Search for the cell housing the specified text and yield its [X, Y] center coordinate. 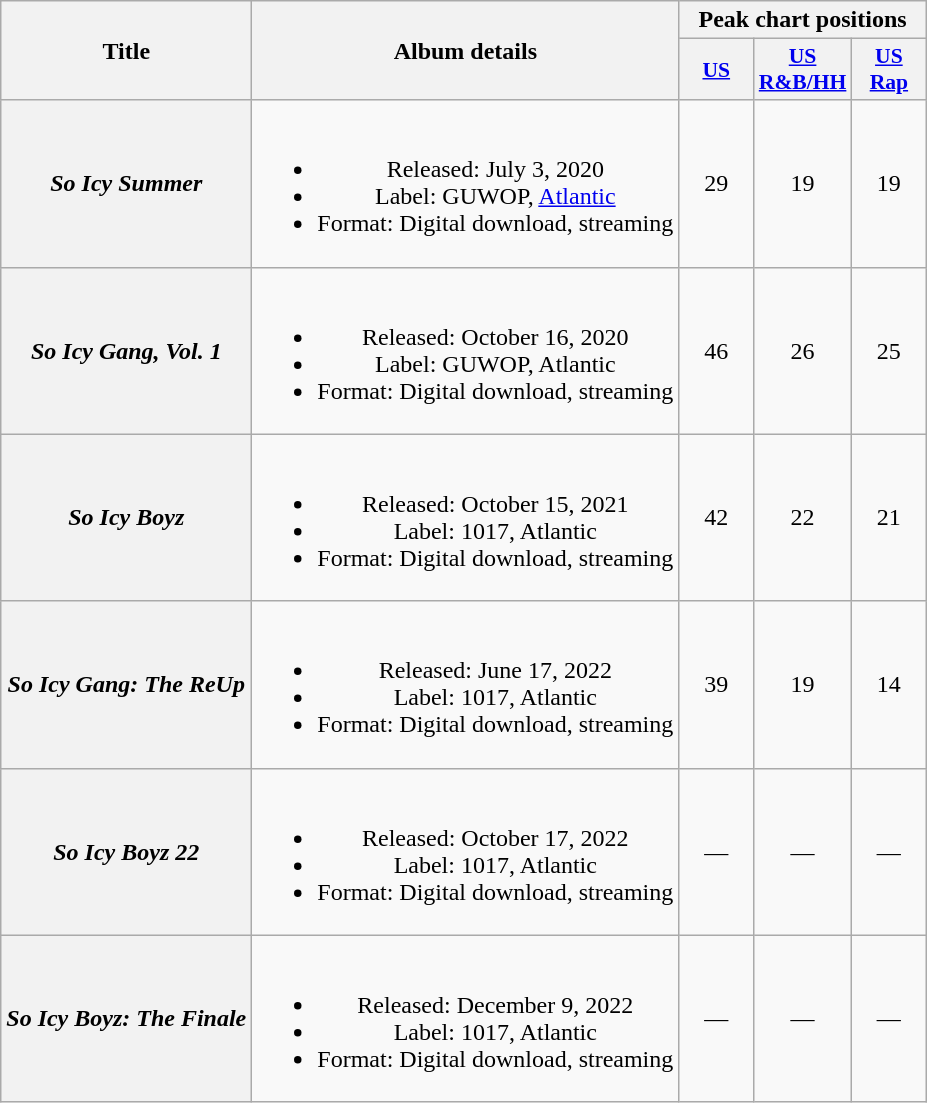
25 [888, 350]
Album details [466, 50]
So Icy Boyz 22 [126, 852]
39 [716, 684]
Released: October 15, 2021Label: 1017, AtlanticFormat: Digital download, streaming [466, 518]
14 [888, 684]
22 [803, 518]
46 [716, 350]
USR&B/HH [803, 70]
So Icy Gang: The ReUp [126, 684]
21 [888, 518]
29 [716, 184]
US [716, 70]
Title [126, 50]
So Icy Boyz [126, 518]
USRap [888, 70]
Released: June 17, 2022Label: 1017, AtlanticFormat: Digital download, streaming [466, 684]
Released: July 3, 2020Label: GUWOP, AtlanticFormat: Digital download, streaming [466, 184]
So Icy Summer [126, 184]
Released: October 16, 2020Label: GUWOP, AtlanticFormat: Digital download, streaming [466, 350]
26 [803, 350]
So Icy Gang, Vol. 1 [126, 350]
Released: October 17, 2022Label: 1017, AtlanticFormat: Digital download, streaming [466, 852]
42 [716, 518]
So Icy Boyz: The Finale [126, 1018]
Released: December 9, 2022Label: 1017, AtlanticFormat: Digital download, streaming [466, 1018]
Peak chart positions [803, 20]
